Find where the given text appears and provide that cell's center as (X, Y) coordinate. 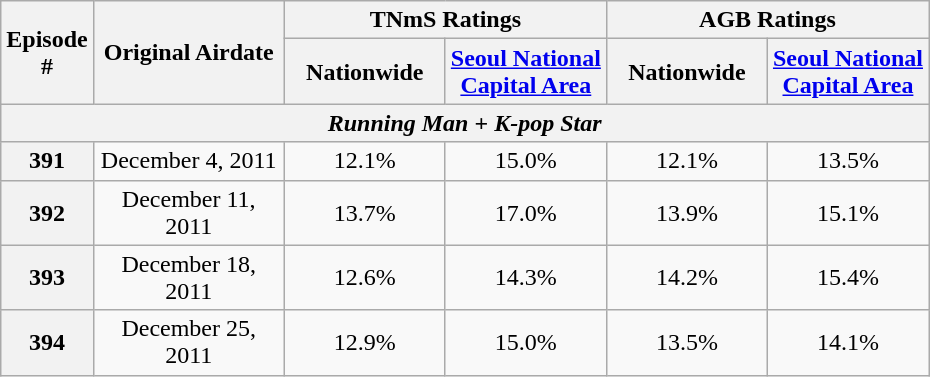
14.3% (526, 278)
Original Airdate (188, 52)
15.1% (848, 212)
December 11, 2011 (188, 212)
12.6% (364, 278)
17.0% (526, 212)
AGB Ratings (767, 20)
Episode # (47, 52)
December 18, 2011 (188, 278)
13.9% (686, 212)
TNmS Ratings (445, 20)
393 (47, 278)
Running Man + K-pop Star (465, 123)
12.9% (364, 342)
392 (47, 212)
391 (47, 161)
December 25, 2011 (188, 342)
December 4, 2011 (188, 161)
13.7% (364, 212)
394 (47, 342)
14.1% (848, 342)
15.4% (848, 278)
14.2% (686, 278)
